For the text-containing cell, return its midpoint in [x, y] coordinate format. 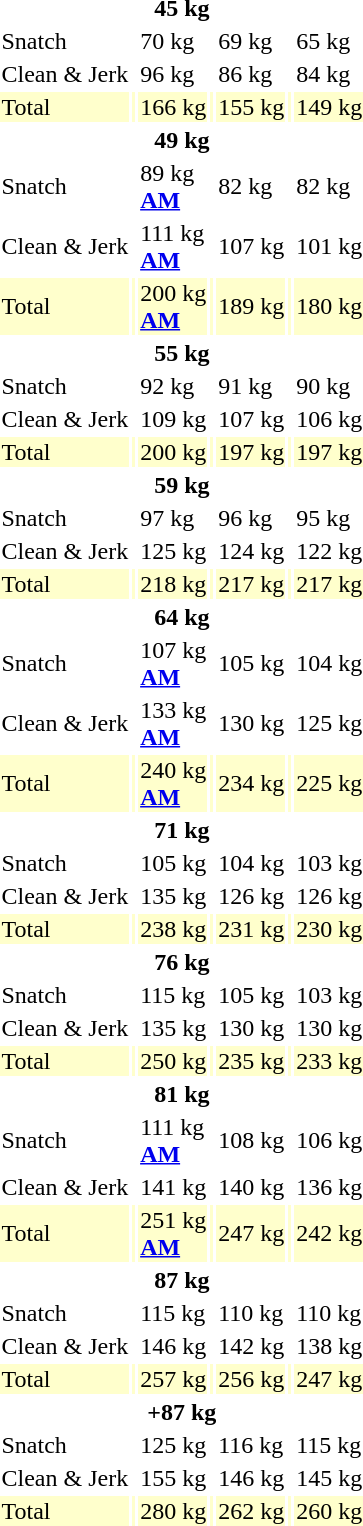
124 kg [252, 551]
92 kg [174, 386]
250 kg [174, 1061]
70 kg [174, 41]
104 kg [252, 863]
240 kgAM [174, 784]
141 kg [174, 1187]
235 kg [252, 1061]
262 kg [252, 1511]
256 kg [252, 1379]
280 kg [174, 1511]
166 kg [174, 107]
86 kg [252, 74]
257 kg [174, 1379]
126 kg [252, 896]
82 kg [252, 186]
116 kg [252, 1445]
231 kg [252, 929]
234 kg [252, 784]
200 kgAM [174, 306]
110 kg [252, 1313]
189 kg [252, 306]
89 kgAM [174, 186]
247 kg [252, 1234]
97 kg [174, 518]
238 kg [174, 929]
108 kg [252, 1140]
142 kg [252, 1346]
217 kg [252, 584]
251 kgAM [174, 1234]
91 kg [252, 386]
200 kg [174, 452]
197 kg [252, 452]
109 kg [174, 419]
69 kg [252, 41]
133 kgAM [174, 724]
218 kg [174, 584]
140 kg [252, 1187]
107 kgAM [174, 664]
